Pinpoint the cell where the given text exists, returning its [x, y] midpoint coordinate. 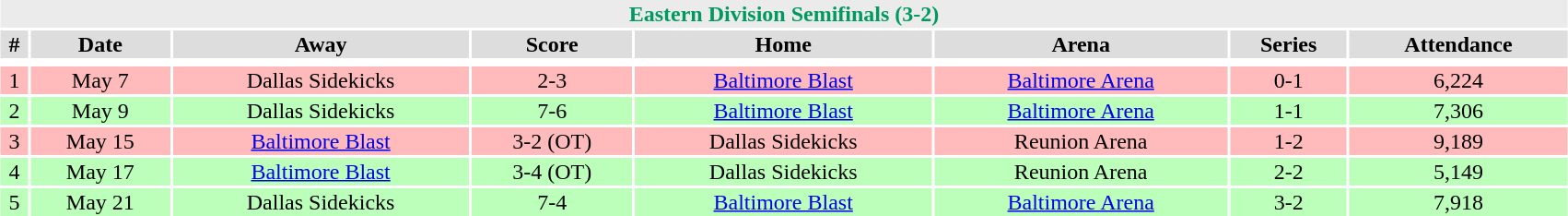
1-1 [1289, 111]
Attendance [1458, 44]
Date [99, 44]
May 15 [99, 141]
6,224 [1458, 80]
3 [15, 141]
9,189 [1458, 141]
May 21 [99, 202]
May 9 [99, 111]
3-2 (OT) [553, 141]
2-2 [1289, 172]
4 [15, 172]
1 [15, 80]
1-2 [1289, 141]
Away [321, 44]
2 [15, 111]
Score [553, 44]
3-2 [1289, 202]
Series [1289, 44]
Eastern Division Semifinals (3-2) [784, 14]
3-4 (OT) [553, 172]
May 7 [99, 80]
Home [783, 44]
7,306 [1458, 111]
# [15, 44]
2-3 [553, 80]
7-4 [553, 202]
May 17 [99, 172]
5,149 [1458, 172]
7,918 [1458, 202]
5 [15, 202]
0-1 [1289, 80]
7-6 [553, 111]
Arena [1082, 44]
